Search for the cell housing the specified text and yield its (X, Y) center coordinate. 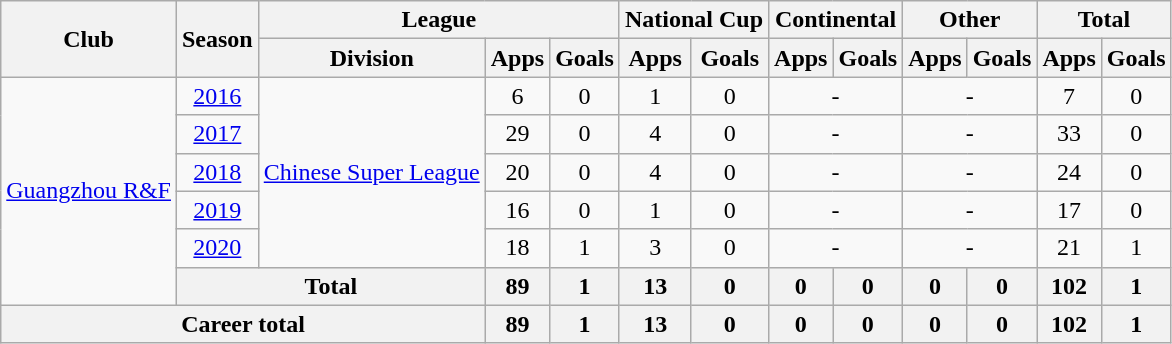
2020 (217, 248)
2016 (217, 96)
16 (517, 210)
18 (517, 248)
Career total (243, 324)
Division (372, 58)
33 (1069, 134)
League (438, 20)
24 (1069, 172)
Club (89, 39)
29 (517, 134)
Chinese Super League (372, 172)
17 (1069, 210)
20 (517, 172)
2017 (217, 134)
3 (655, 248)
Continental (836, 20)
Other (970, 20)
6 (517, 96)
21 (1069, 248)
National Cup (694, 20)
7 (1069, 96)
Guangzhou R&F (89, 191)
2019 (217, 210)
Season (217, 39)
2018 (217, 172)
